For the text-containing cell, return its midpoint in [X, Y] coordinate format. 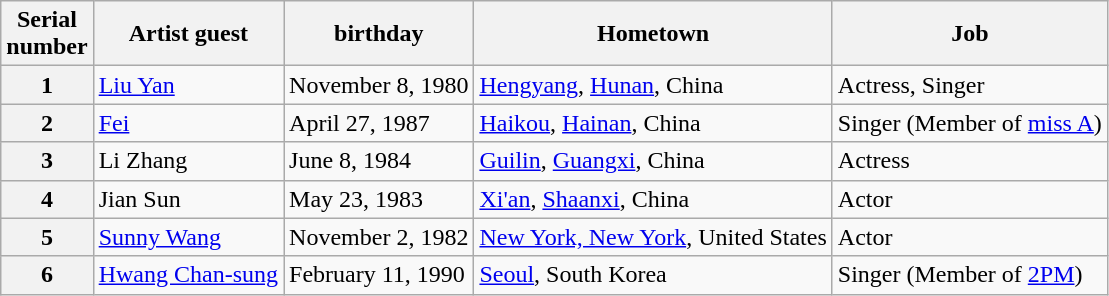
4 [47, 199]
February 11, 1990 [379, 275]
November 8, 1980 [379, 85]
Serialnumber [47, 34]
Hometown [653, 34]
Haikou, Hainan, China [653, 123]
Seoul, South Korea [653, 275]
6 [47, 275]
Artist guest [188, 34]
Li Zhang [188, 161]
1 [47, 85]
Xi'an, Shaanxi, China [653, 199]
Sunny Wang [188, 237]
May 23, 1983 [379, 199]
Jian Sun [188, 199]
birthday [379, 34]
Fei [188, 123]
Hwang Chan-sung [188, 275]
New York, New York, United States [653, 237]
5 [47, 237]
Actress [970, 161]
Guilin, Guangxi, China [653, 161]
November 2, 1982 [379, 237]
3 [47, 161]
Actress, Singer [970, 85]
June 8, 1984 [379, 161]
2 [47, 123]
Hengyang, Hunan, China [653, 85]
Liu Yan [188, 85]
Singer (Member of miss A) [970, 123]
Job [970, 34]
April 27, 1987 [379, 123]
Singer (Member of 2PM) [970, 275]
